Locate the cell with the specified text and output its [X, Y] center coordinate. 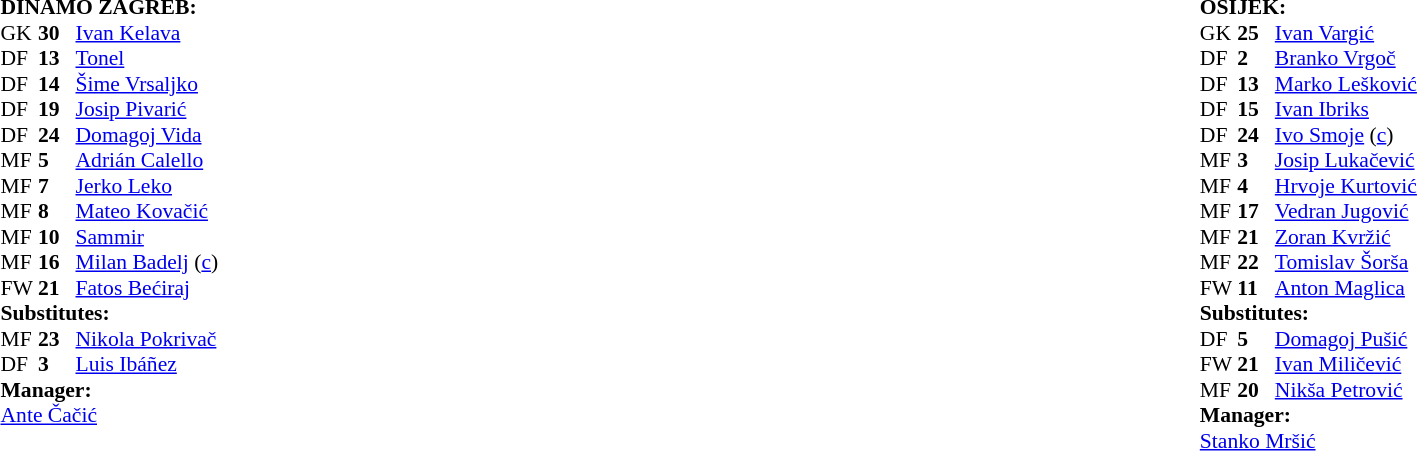
Luis Ibáñez [177, 365]
23 [57, 339]
Fatos Bećiraj [177, 288]
7 [57, 186]
Josip Pivarić [177, 109]
Tonel [177, 59]
15 [1256, 109]
25 [1256, 33]
10 [57, 237]
Milan Badelj (c) [177, 263]
Mateo Kovačić [177, 211]
Sammir [177, 237]
Šime Vrsaljko [177, 84]
Domagoj Vida [177, 135]
Substitutes: [139, 313]
14 [57, 84]
19 [57, 109]
11 [1256, 288]
30 [57, 33]
2 [1256, 59]
Manager: [139, 390]
Ante Čačić [139, 415]
Nikola Pokrivač [177, 339]
20 [1256, 390]
22 [1256, 263]
8 [57, 211]
Adrián Calello [177, 161]
16 [57, 263]
4 [1256, 186]
Ivan Kelava [177, 33]
Jerko Leko [177, 186]
17 [1256, 211]
